Extract the [x, y] coordinate from the center of the cell holding the provided text.  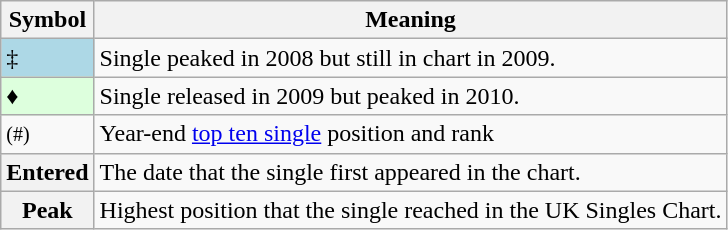
Symbol [48, 20]
Single peaked in 2008 but still in chart in 2009. [410, 58]
Peak [48, 210]
‡ [48, 58]
Meaning [410, 20]
Year-end top ten single position and rank [410, 134]
(#) [48, 134]
The date that the single first appeared in the chart. [410, 172]
♦ [48, 96]
Highest position that the single reached in the UK Singles Chart. [410, 210]
Entered [48, 172]
Single released in 2009 but peaked in 2010. [410, 96]
